Scan for the cell matching the given text and deliver its (x, y) coordinate at center. 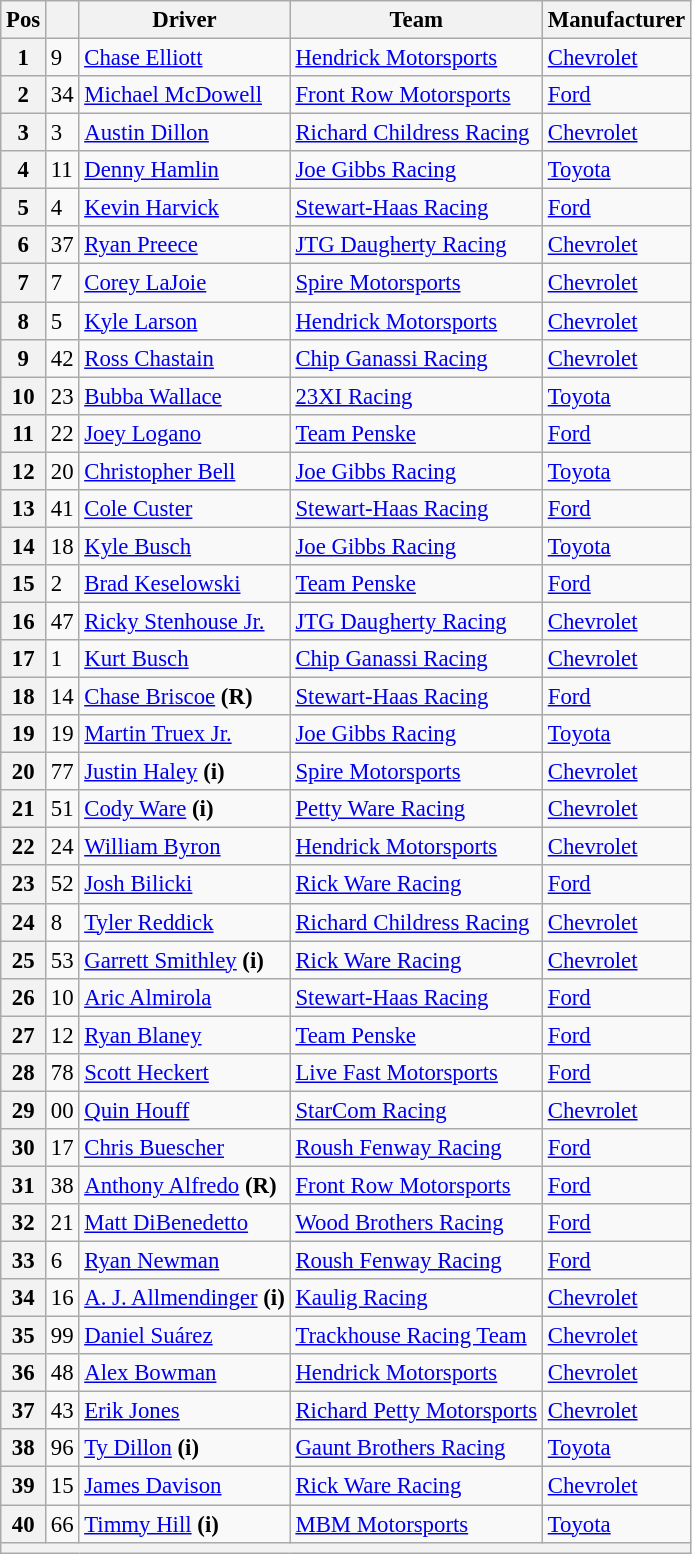
Tyler Reddick (184, 922)
26 (24, 997)
Chase Elliott (184, 58)
Cody Ware (i) (184, 809)
Team (416, 20)
James Davison (184, 1486)
Alex Bowman (184, 1373)
Kevin Harvick (184, 208)
Ryan Newman (184, 1261)
47 (62, 621)
Christopher Bell (184, 471)
Kurt Busch (184, 659)
Anthony Alfredo (R) (184, 1185)
Josh Bilicki (184, 885)
36 (24, 1373)
Garrett Smithley (i) (184, 960)
Brad Keselowski (184, 584)
00 (62, 1110)
28 (24, 1073)
Martin Truex Jr. (184, 734)
Chase Briscoe (R) (184, 697)
48 (62, 1373)
40 (24, 1524)
Ryan Preece (184, 245)
William Byron (184, 847)
78 (62, 1073)
Aric Almirola (184, 997)
96 (62, 1449)
Pos (24, 20)
Timmy Hill (i) (184, 1524)
77 (62, 772)
Live Fast Motorsports (416, 1073)
Bubba Wallace (184, 396)
43 (62, 1411)
33 (24, 1261)
Matt DiBenedetto (184, 1223)
Kaulig Racing (416, 1298)
52 (62, 885)
13 (24, 509)
Denny Hamlin (184, 170)
29 (24, 1110)
32 (24, 1223)
51 (62, 809)
Kyle Larson (184, 321)
66 (62, 1524)
Gaunt Brothers Racing (416, 1449)
Corey LaJoie (184, 283)
23XI Racing (416, 396)
25 (24, 960)
41 (62, 509)
35 (24, 1336)
Wood Brothers Racing (416, 1223)
99 (62, 1336)
Richard Petty Motorsports (416, 1411)
Manufacturer (616, 20)
27 (24, 1035)
Quin Houff (184, 1110)
Michael McDowell (184, 95)
Daniel Suárez (184, 1336)
30 (24, 1148)
Chris Buescher (184, 1148)
Scott Heckert (184, 1073)
Ross Chastain (184, 358)
Justin Haley (i) (184, 772)
31 (24, 1185)
39 (24, 1486)
Ricky Stenhouse Jr. (184, 621)
MBM Motorsports (416, 1524)
Joey Logano (184, 433)
Kyle Busch (184, 546)
Petty Ware Racing (416, 809)
Trackhouse Racing Team (416, 1336)
StarCom Racing (416, 1110)
Ryan Blaney (184, 1035)
42 (62, 358)
Austin Dillon (184, 133)
Cole Custer (184, 509)
53 (62, 960)
Ty Dillon (i) (184, 1449)
Driver (184, 20)
Erik Jones (184, 1411)
A. J. Allmendinger (i) (184, 1298)
